Pinpoint the cell where the given text exists, returning its (X, Y) midpoint coordinate. 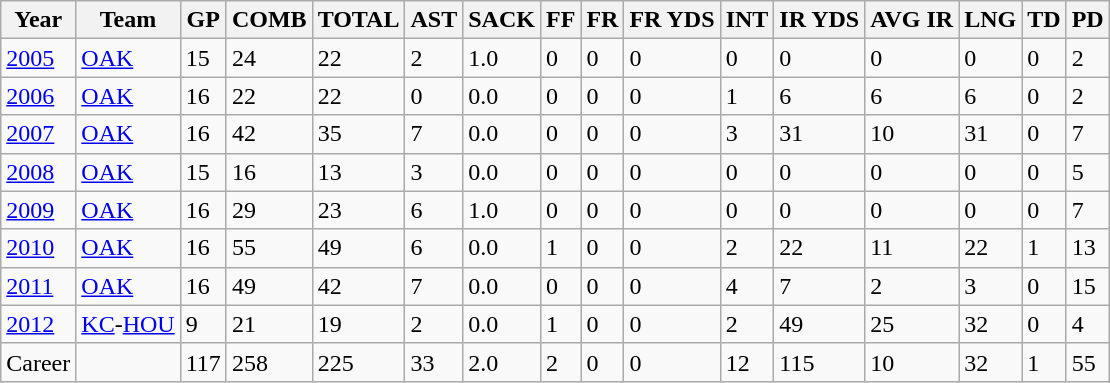
33 (434, 362)
Year (38, 20)
2007 (38, 134)
GP (203, 20)
258 (269, 362)
PD (1088, 20)
35 (358, 134)
TOTAL (358, 20)
23 (358, 210)
2008 (38, 172)
COMB (269, 20)
19 (358, 324)
225 (358, 362)
AVG IR (912, 20)
SACK (502, 20)
2010 (38, 248)
2011 (38, 286)
2009 (38, 210)
29 (269, 210)
115 (820, 362)
FF (560, 20)
25 (912, 324)
LNG (990, 20)
AST (434, 20)
11 (912, 248)
KC-HOU (128, 324)
2005 (38, 58)
Career (38, 362)
FR (602, 20)
21 (269, 324)
2.0 (502, 362)
24 (269, 58)
FR YDS (672, 20)
2006 (38, 96)
Team (128, 20)
12 (747, 362)
2012 (38, 324)
IR YDS (820, 20)
TD (1044, 20)
INT (747, 20)
117 (203, 362)
9 (203, 324)
5 (1088, 172)
